Determine the (X, Y) coordinate at the center of the cell enclosing the given text.  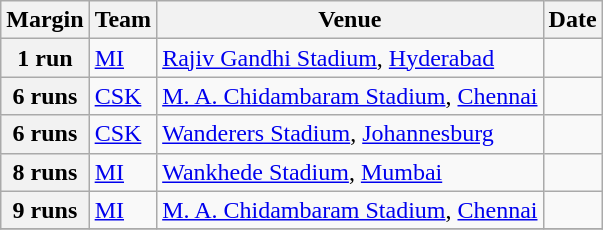
Wanderers Stadium, Johannesburg (350, 134)
Margin (45, 20)
Wankhede Stadium, Mumbai (350, 172)
Venue (350, 20)
9 runs (45, 210)
Rajiv Gandhi Stadium, Hyderabad (350, 58)
1 run (45, 58)
8 runs (45, 172)
Date (572, 20)
Team (123, 20)
